For the text-containing cell, return its midpoint in [X, Y] coordinate format. 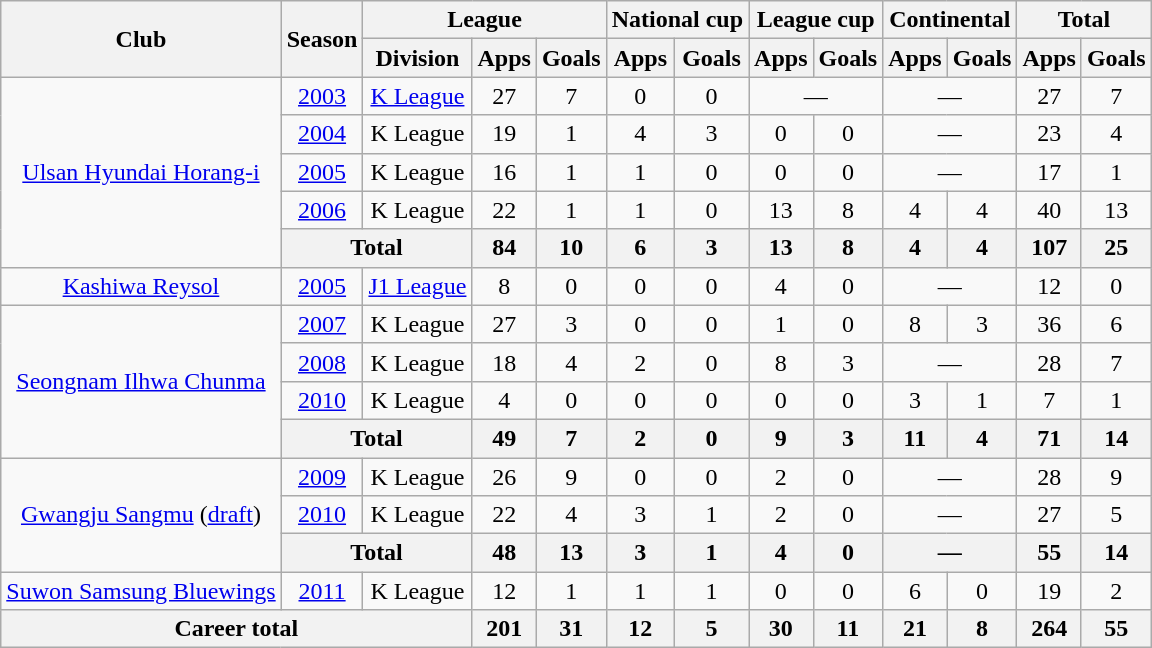
2008 [322, 362]
League cup [816, 20]
201 [504, 629]
2007 [322, 324]
Continental [950, 20]
264 [1049, 629]
Seongnam Ilhwa Chunma [141, 381]
40 [1049, 210]
Club [141, 39]
2003 [322, 96]
Division [418, 58]
J1 League [418, 286]
21 [915, 629]
2009 [322, 477]
Season [322, 39]
107 [1049, 248]
16 [504, 172]
National cup [677, 20]
48 [504, 553]
31 [571, 629]
Suwon Samsung Bluewings [141, 591]
49 [504, 438]
30 [781, 629]
17 [1049, 172]
Ulsan Hyundai Horang-i [141, 172]
18 [504, 362]
71 [1049, 438]
84 [504, 248]
2011 [322, 591]
2006 [322, 210]
2004 [322, 134]
10 [571, 248]
Gwangju Sangmu (draft) [141, 515]
23 [1049, 134]
36 [1049, 324]
26 [504, 477]
League [484, 20]
25 [1116, 248]
Career total [236, 629]
Kashiwa Reysol [141, 286]
